Search for the cell housing the specified text and yield its (X, Y) center coordinate. 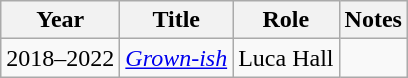
Role (286, 20)
Notes (373, 20)
Luca Hall (286, 58)
Title (176, 20)
Grown-ish (176, 58)
2018–2022 (60, 58)
Year (60, 20)
